For the text-containing cell, return its midpoint in (x, y) coordinate format. 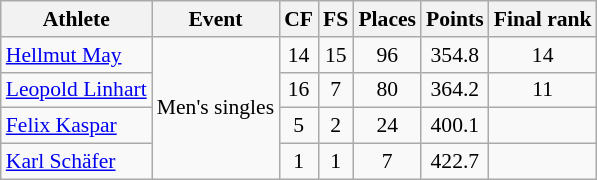
2 (336, 126)
CF (298, 19)
24 (387, 126)
Event (216, 19)
Hellmut May (76, 55)
FS (336, 19)
400.1 (455, 126)
5 (298, 126)
15 (336, 55)
Men's singles (216, 108)
11 (543, 90)
Leopold Linhart (76, 90)
Felix Kaspar (76, 126)
354.8 (455, 55)
Final rank (543, 19)
16 (298, 90)
80 (387, 90)
Athlete (76, 19)
Karl Schäfer (76, 162)
Points (455, 19)
364.2 (455, 90)
422.7 (455, 162)
96 (387, 55)
Places (387, 19)
